Extract the [x, y] coordinate from the center of the cell holding the provided text.  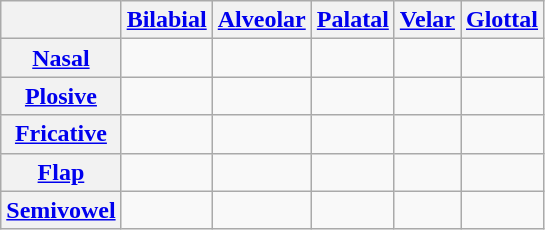
Semivowel [61, 210]
Plosive [61, 96]
Palatal [352, 20]
Velar [427, 20]
Nasal [61, 58]
Glottal [502, 20]
Flap [61, 172]
Alveolar [262, 20]
Fricative [61, 134]
Bilabial [166, 20]
